Pinpoint the cell where the given text exists, returning its (X, Y) midpoint coordinate. 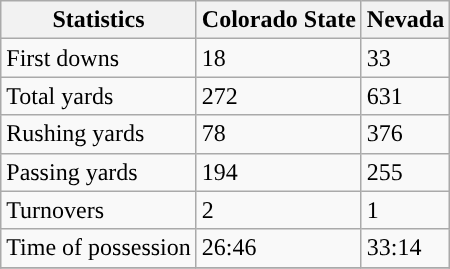
Passing yards (99, 172)
First downs (99, 58)
Colorado State (278, 20)
194 (278, 172)
18 (278, 58)
26:46 (278, 248)
255 (405, 172)
Turnovers (99, 210)
2 (278, 210)
272 (278, 96)
Nevada (405, 20)
33:14 (405, 248)
Statistics (99, 20)
Total yards (99, 96)
78 (278, 134)
Rushing yards (99, 134)
33 (405, 58)
376 (405, 134)
1 (405, 210)
Time of possession (99, 248)
631 (405, 96)
